Scan for the cell matching the given text and deliver its [x, y] coordinate at center. 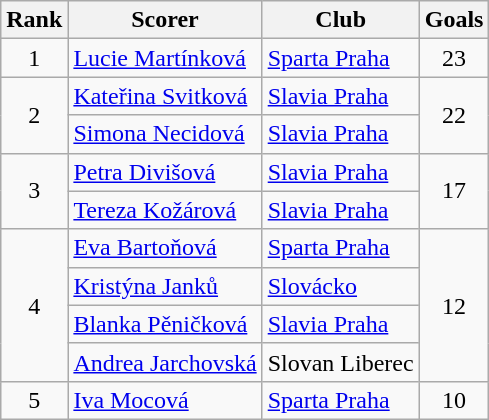
Rank [34, 20]
Blanka Pěničková [165, 324]
Scorer [165, 20]
3 [34, 191]
Slovan Liberec [340, 362]
2 [34, 115]
17 [454, 191]
Iva Mocová [165, 400]
12 [454, 305]
Andrea Jarchovská [165, 362]
22 [454, 115]
Kateřina Svitková [165, 96]
Lucie Martínková [165, 58]
Simona Necidová [165, 134]
10 [454, 400]
Kristýna Janků [165, 286]
Club [340, 20]
Petra Divišová [165, 172]
4 [34, 305]
Goals [454, 20]
23 [454, 58]
Eva Bartoňová [165, 248]
Tereza Kožárová [165, 210]
5 [34, 400]
Slovácko [340, 286]
1 [34, 58]
